For the text-containing cell, return its midpoint in (X, Y) coordinate format. 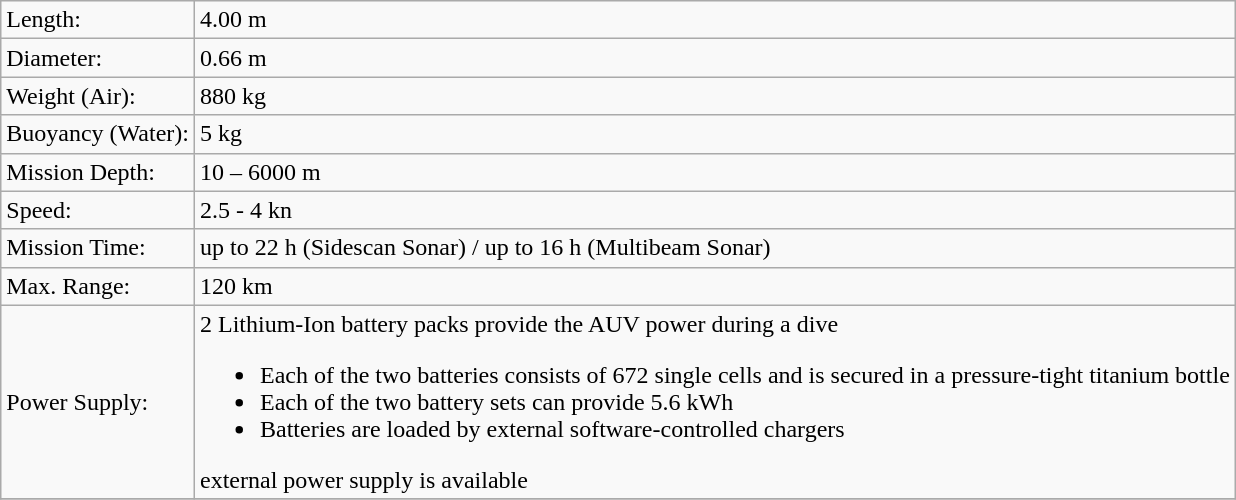
4.00 m (714, 20)
Mission Depth: (98, 172)
Power Supply: (98, 402)
Diameter: (98, 58)
10 – 6000 m (714, 172)
Max. Range: (98, 286)
880 kg (714, 96)
Length: (98, 20)
Mission Time: (98, 248)
Buoyancy (Water): (98, 134)
2.5 - 4 kn (714, 210)
Weight (Air): (98, 96)
Speed: (98, 210)
5 kg (714, 134)
0.66 m (714, 58)
up to 22 h (Sidescan Sonar) / up to 16 h (Multibeam Sonar) (714, 248)
120 km (714, 286)
